Return the [X, Y] coordinate for the center point of the cell that contains the specified text.  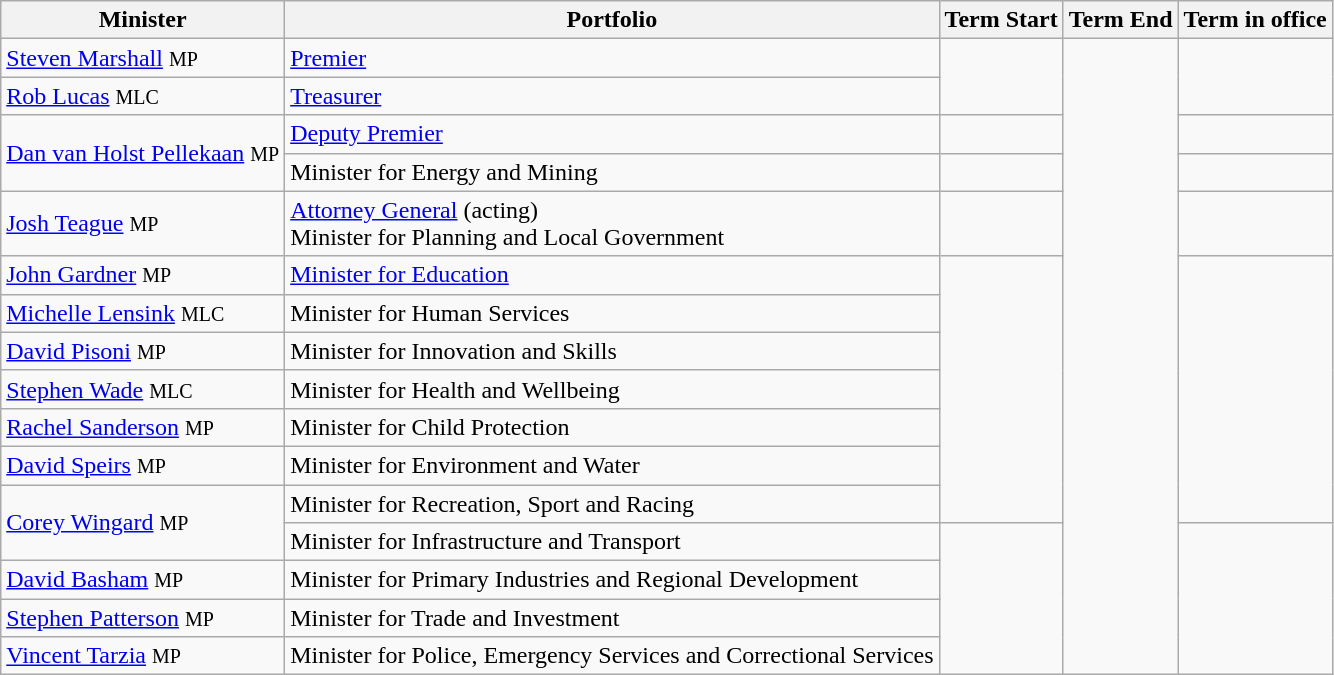
Portfolio [612, 20]
David Pisoni MP [143, 351]
Minister for Child Protection [612, 427]
Corey Wingard MP [143, 522]
Treasurer [612, 96]
Deputy Premier [612, 134]
Minister for Human Services [612, 313]
Term End [1120, 20]
Minister for Infrastructure and Transport [612, 542]
John Gardner MP [143, 275]
Stephen Wade MLC [143, 389]
Rachel Sanderson MP [143, 427]
Dan van Holst Pellekaan MP [143, 153]
Minister for Energy and Mining [612, 172]
Term Start [1001, 20]
Minister for Trade and Investment [612, 618]
Minister for Police, Emergency Services and Correctional Services [612, 656]
Josh Teague MP [143, 224]
Minister for Education [612, 275]
Premier [612, 58]
David Speirs MP [143, 465]
Minister for Health and Wellbeing [612, 389]
Attorney General (acting)Minister for Planning and Local Government [612, 224]
Rob Lucas MLC [143, 96]
Stephen Patterson MP [143, 618]
David Basham MP [143, 580]
Steven Marshall MP [143, 58]
Minister [143, 20]
Vincent Tarzia MP [143, 656]
Minister for Recreation, Sport and Racing [612, 503]
Minister for Primary Industries and Regional Development [612, 580]
Term in office [1255, 20]
Minister for Environment and Water [612, 465]
Minister for Innovation and Skills [612, 351]
Michelle Lensink MLC [143, 313]
